Capture the cell that displays the provided text and extract its [X, Y] central coordinate. 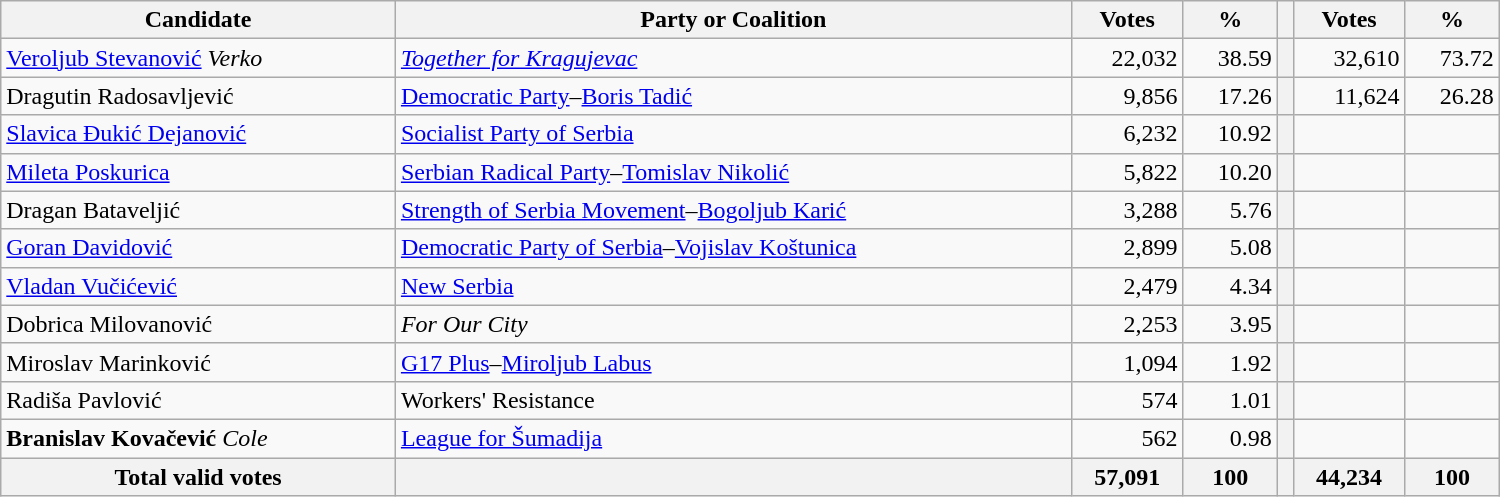
Serbian Radical Party–Tomislav Nikolić [733, 172]
38.59 [1230, 58]
Radiša Pavlović [198, 400]
3.95 [1230, 324]
1.01 [1230, 400]
Democratic Party of Serbia–Vojislav Koštunica [733, 248]
Branislav Kovačević Cole [198, 438]
Dragutin Radosavljević [198, 96]
5,822 [1127, 172]
73.72 [1452, 58]
Vladan Vučićević [198, 286]
Democratic Party–Boris Tadić [733, 96]
26.28 [1452, 96]
G17 Plus–Miroljub Labus [733, 362]
10.20 [1230, 172]
Candidate [198, 20]
Mileta Poskurica [198, 172]
2,899 [1127, 248]
3,288 [1127, 210]
2,479 [1127, 286]
574 [1127, 400]
17.26 [1230, 96]
4.34 [1230, 286]
11,624 [1349, 96]
New Serbia [733, 286]
22,032 [1127, 58]
Veroljub Stevanović Verko [198, 58]
Dobrica Milovanović [198, 324]
0.98 [1230, 438]
Goran Davidović [198, 248]
2,253 [1127, 324]
6,232 [1127, 134]
562 [1127, 438]
Strength of Serbia Movement–Bogoljub Karić [733, 210]
Miroslav Marinković [198, 362]
57,091 [1127, 477]
For Our City [733, 324]
Workers' Resistance [733, 400]
Socialist Party of Serbia [733, 134]
32,610 [1349, 58]
1.92 [1230, 362]
5.08 [1230, 248]
Together for Kragujevac [733, 58]
Party or Coalition [733, 20]
9,856 [1127, 96]
Total valid votes [198, 477]
League for Šumadija [733, 438]
44,234 [1349, 477]
5.76 [1230, 210]
1,094 [1127, 362]
10.92 [1230, 134]
Dragan Bataveljić [198, 210]
Slavica Đukić Dejanović [198, 134]
